Locate the cell with the specified text and output its [X, Y] center coordinate. 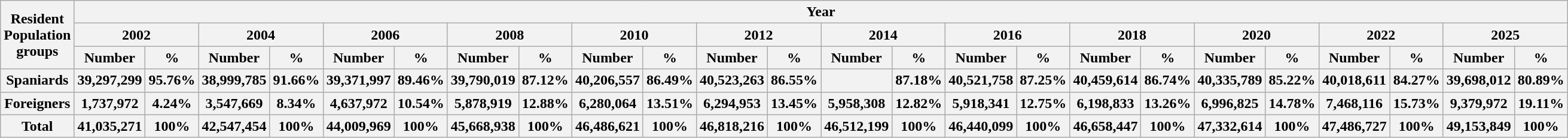
84.27% [1416, 80]
6,198,833 [1105, 103]
13.51% [670, 103]
91.66% [297, 80]
9,379,972 [1478, 103]
40,521,758 [981, 80]
Foreigners [37, 103]
45,668,938 [483, 126]
87.18% [919, 80]
46,512,199 [856, 126]
44,009,969 [359, 126]
2018 [1132, 35]
Resident Population groups [37, 35]
40,335,789 [1230, 80]
42,547,454 [234, 126]
13.26% [1167, 103]
38,999,785 [234, 80]
85.22% [1292, 80]
1,737,972 [110, 103]
7,468,116 [1354, 103]
6,280,064 [608, 103]
95.76% [172, 80]
8.34% [297, 103]
10.54% [421, 103]
5,958,308 [856, 103]
41,035,271 [110, 126]
46,658,447 [1105, 126]
2002 [136, 35]
46,486,621 [608, 126]
2004 [261, 35]
12.82% [919, 103]
3,547,669 [234, 103]
19.11% [1540, 103]
89.46% [421, 80]
2014 [883, 35]
40,206,557 [608, 80]
46,818,216 [732, 126]
86.55% [794, 80]
39,297,299 [110, 80]
2010 [634, 35]
5,878,919 [483, 103]
87.12% [545, 80]
47,486,727 [1354, 126]
6,996,825 [1230, 103]
4.24% [172, 103]
5,918,341 [981, 103]
87.25% [1043, 80]
40,018,611 [1354, 80]
12.88% [545, 103]
13.45% [794, 103]
Spaniards [37, 80]
80.89% [1540, 80]
12.75% [1043, 103]
2020 [1256, 35]
2025 [1505, 35]
86.74% [1167, 80]
47,332,614 [1230, 126]
2022 [1381, 35]
2006 [385, 35]
15.73% [1416, 103]
39,698,012 [1478, 80]
46,440,099 [981, 126]
14.78% [1292, 103]
40,523,263 [732, 80]
49,153,849 [1478, 126]
6,294,953 [732, 103]
2012 [758, 35]
40,459,614 [1105, 80]
Year [821, 12]
86.49% [670, 80]
2008 [510, 35]
39,790,019 [483, 80]
39,371,997 [359, 80]
2016 [1008, 35]
4,637,972 [359, 103]
Total [37, 126]
